Return the (x, y) coordinate for the center point of the cell that contains the specified text.  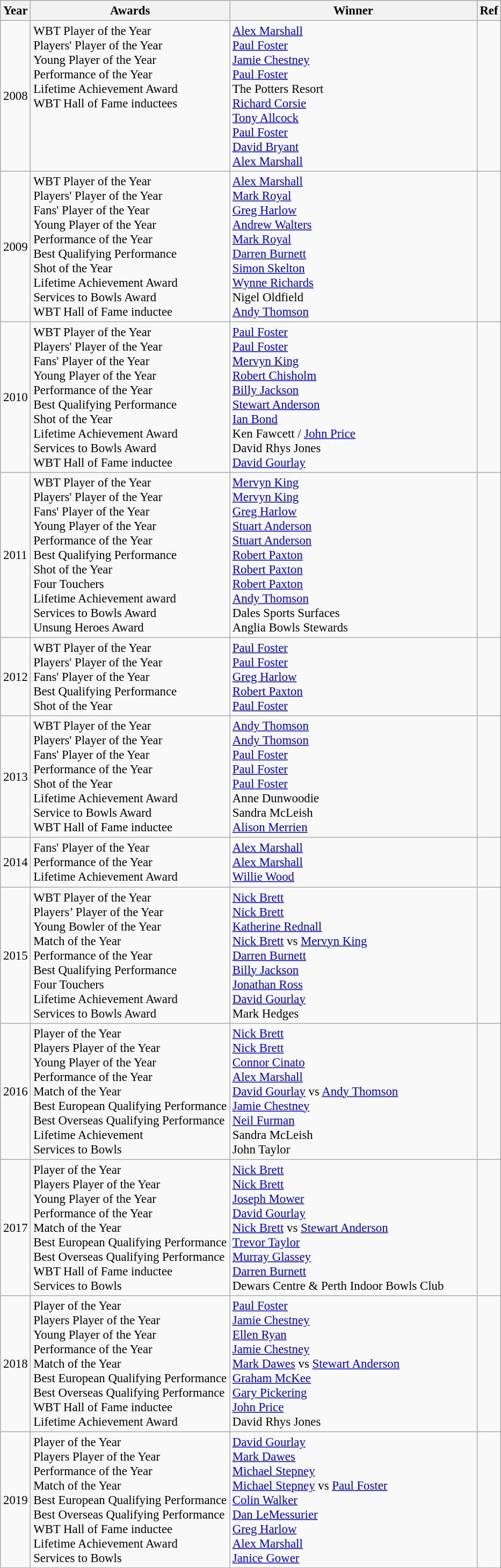
2018 (16, 1363)
WBT Player of the YearPlayers' Player of the YearYoung Player of the YearPerformance of the YearLifetime Achievement AwardWBT Hall of Fame inductees (130, 97)
Ref (489, 11)
2011 (16, 555)
2009 (16, 247)
Fans' Player of the YearPerformance of the YearLifetime Achievement Award (130, 862)
Paul Foster Jamie Chestney Ellen Ryan Jamie Chestney Mark Dawes vs Stewart Anderson Graham McKee Gary Pickering John Price David Rhys Jones (353, 1363)
Alex Marshall Mark Royal Greg Harlow Andrew Walters Mark Royal Darren Burnett Simon Skelton Wynne Richards Nigel Oldfield Andy Thomson (353, 247)
Awards (130, 11)
Alex Marshall Paul Foster Jamie Chestney Paul Foster The Potters Resort Richard Corsie Tony Allcock Paul Foster David Bryant Alex Marshall (353, 97)
2014 (16, 862)
David Gourlay Mark Dawes Michael Stepney Michael Stepney vs Paul Foster Colin Walker Dan LeMessurier Greg Harlow Alex Marshall Janice Gower (353, 1500)
Andy Thomson Andy Thomson Paul Foster Paul Foster Paul Foster Anne Dunwoodie Sandra McLeish Alison Merrien (353, 778)
2010 (16, 397)
2008 (16, 97)
2013 (16, 778)
2015 (16, 955)
Year (16, 11)
Winner (353, 11)
Paul Foster Paul Foster Mervyn King Robert Chisholm Billy Jackson Stewart Anderson Ian Bond Ken Fawcett / John Price David Rhys Jones David Gourlay (353, 397)
2019 (16, 1500)
Nick Brett Nick Brett Connor Cinato Alex Marshall David Gourlay vs Andy Thomson Jamie Chestney Neil Furman Sandra McLeish John Taylor (353, 1091)
2012 (16, 677)
2016 (16, 1091)
2017 (16, 1228)
Paul Foster Paul Foster Greg Harlow Robert Paxton Paul Foster (353, 677)
Alex Marshall Alex Marshall Willie Wood (353, 862)
WBT Player of the YearPlayers' Player of the YearFans' Player of the YearBest Qualifying PerformanceShot of the Year (130, 677)
Nick Brett Nick Brett Katherine Rednall Nick Brett vs Mervyn King Darren Burnett Billy Jackson Jonathan Ross David Gourlay Mark Hedges (353, 955)
